Detect which cell encompasses the target text, then output its [X, Y] center coordinate. 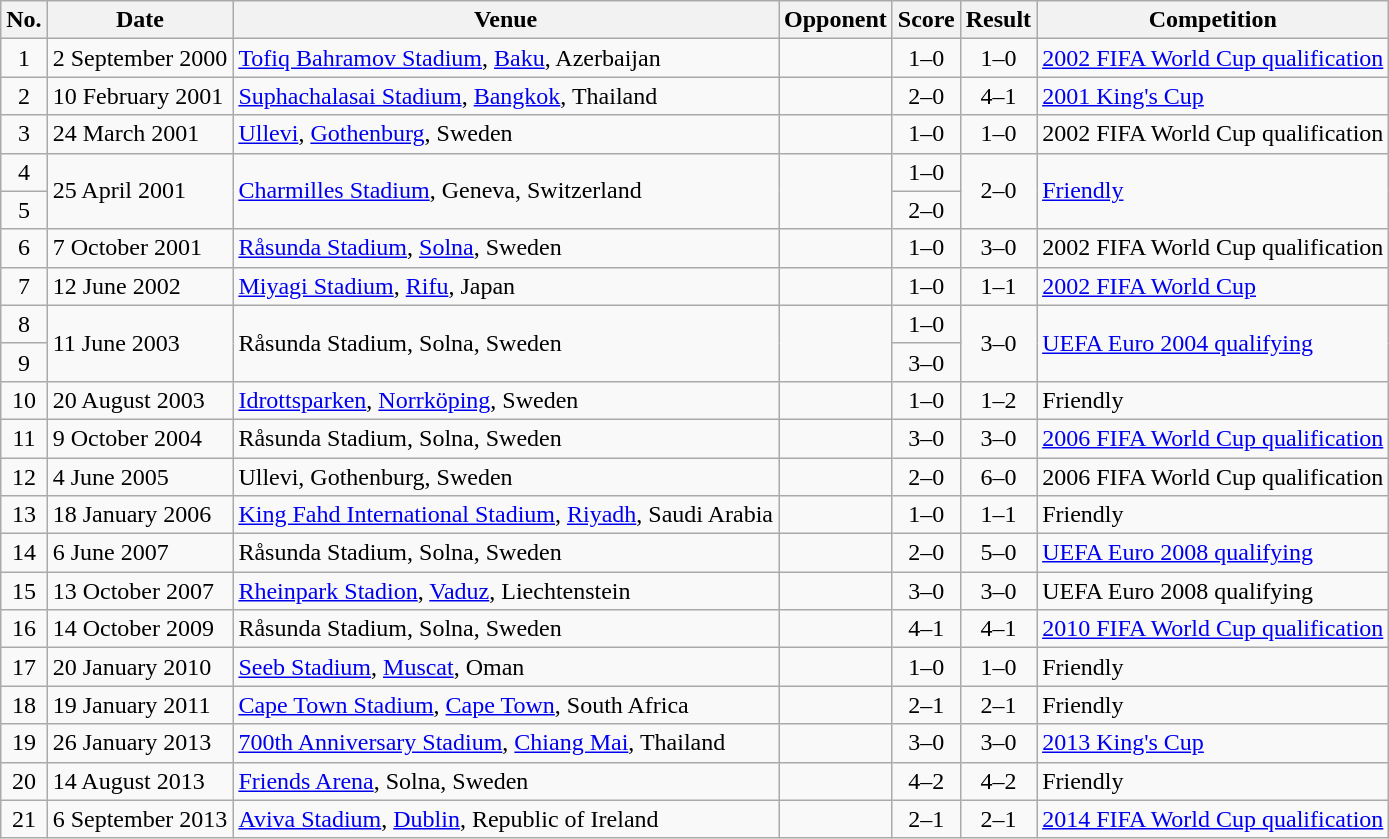
2010 FIFA World Cup qualification [1213, 629]
700th Anniversary Stadium, Chiang Mai, Thailand [506, 743]
2014 FIFA World Cup qualification [1213, 819]
7 [24, 286]
Charmilles Stadium, Geneva, Switzerland [506, 191]
10 February 2001 [140, 96]
20 August 2003 [140, 400]
Competition [1213, 20]
Opponent [835, 20]
19 [24, 743]
6 September 2013 [140, 819]
6–0 [998, 477]
11 June 2003 [140, 343]
2002 FIFA World Cup [1213, 286]
20 January 2010 [140, 667]
7 October 2001 [140, 248]
20 [24, 781]
2013 King's Cup [1213, 743]
Rheinpark Stadion, Vaduz, Liechtenstein [506, 591]
Score [926, 20]
5 [24, 210]
5–0 [998, 553]
11 [24, 438]
Miyagi Stadium, Rifu, Japan [506, 286]
1 [24, 58]
19 January 2011 [140, 705]
UEFA Euro 2004 qualifying [1213, 343]
24 March 2001 [140, 134]
13 October 2007 [140, 591]
4 [24, 172]
4 June 2005 [140, 477]
8 [24, 324]
Aviva Stadium, Dublin, Republic of Ireland [506, 819]
17 [24, 667]
1–2 [998, 400]
Suphachalasai Stadium, Bangkok, Thailand [506, 96]
26 January 2013 [140, 743]
9 [24, 362]
15 [24, 591]
14 October 2009 [140, 629]
Cape Town Stadium, Cape Town, South Africa [506, 705]
16 [24, 629]
No. [24, 20]
18 January 2006 [140, 515]
Seeb Stadium, Muscat, Oman [506, 667]
6 June 2007 [140, 553]
6 [24, 248]
Tofiq Bahramov Stadium, Baku, Azerbaijan [506, 58]
2 [24, 96]
25 April 2001 [140, 191]
21 [24, 819]
13 [24, 515]
Result [998, 20]
2001 King's Cup [1213, 96]
King Fahd International Stadium, Riyadh, Saudi Arabia [506, 515]
Idrottsparken, Norrköping, Sweden [506, 400]
12 June 2002 [140, 286]
10 [24, 400]
9 October 2004 [140, 438]
Friends Arena, Solna, Sweden [506, 781]
Date [140, 20]
Venue [506, 20]
14 August 2013 [140, 781]
3 [24, 134]
18 [24, 705]
14 [24, 553]
2 September 2000 [140, 58]
12 [24, 477]
